Search for the cell housing the specified text and yield its (X, Y) center coordinate. 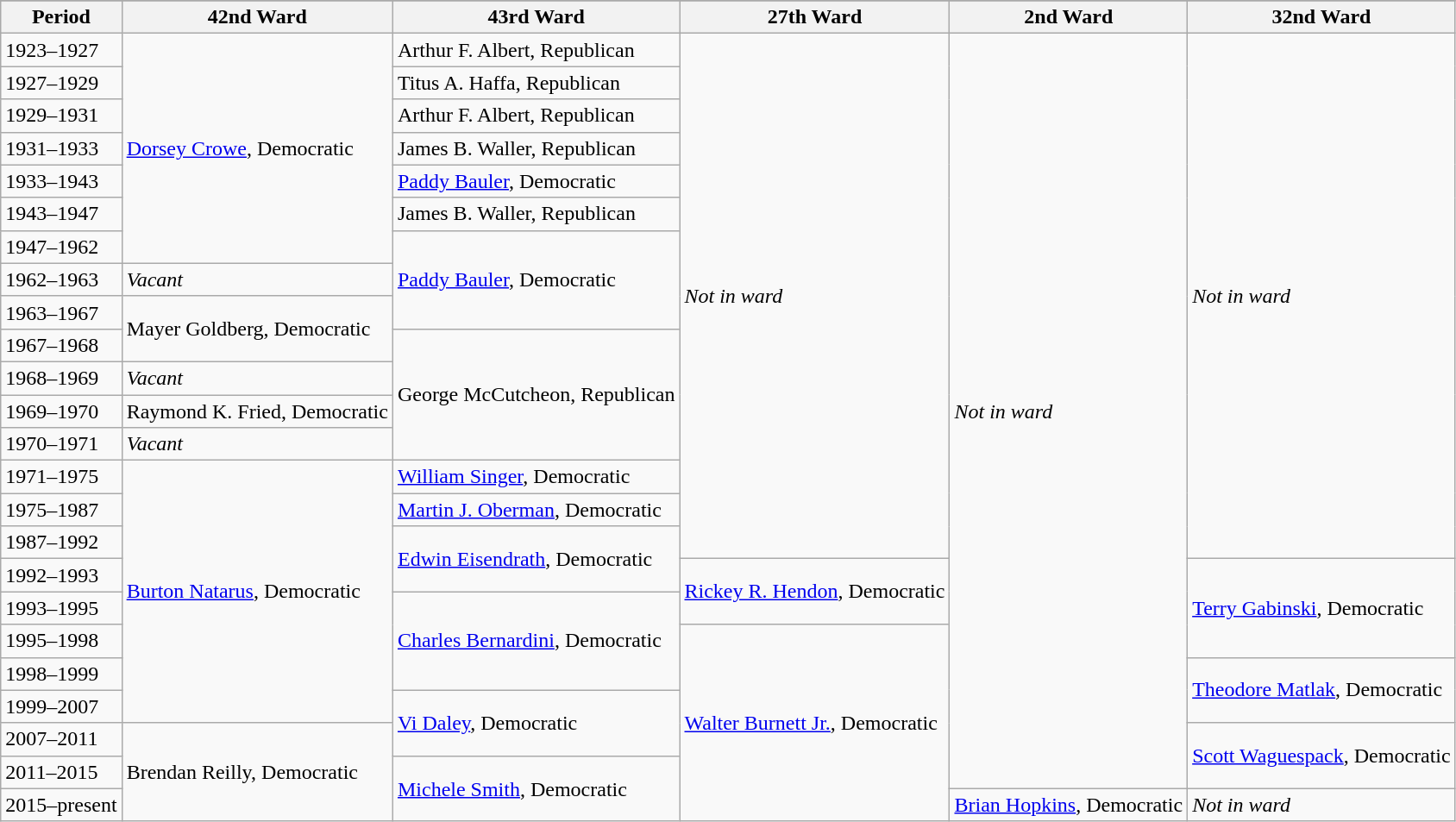
Raymond K. Fried, Democratic (257, 411)
1943–1947 (61, 214)
1987–1992 (61, 543)
27th Ward (814, 17)
1993–1995 (61, 608)
Titus A. Haffa, Republican (537, 83)
1967–1968 (61, 345)
1970–1971 (61, 444)
Rickey R. Hendon, Democratic (814, 592)
42nd Ward (257, 17)
2nd Ward (1069, 17)
Brendan Reilly, Democratic (257, 772)
Charles Bernardini, Democratic (537, 641)
2011–2015 (61, 772)
1931–1933 (61, 148)
1963–1967 (61, 312)
1975–1987 (61, 510)
Vi Daley, Democratic (537, 723)
1998–1999 (61, 674)
Martin J. Oberman, Democratic (537, 510)
1995–1998 (61, 641)
Mayer Goldberg, Democratic (257, 329)
32nd Ward (1321, 17)
Edwin Eisendrath, Democratic (537, 559)
43rd Ward (537, 17)
2015–present (61, 805)
1999–2007 (61, 706)
1968–1969 (61, 378)
1927–1929 (61, 83)
1969–1970 (61, 411)
William Singer, Democratic (537, 477)
Michele Smith, Democratic (537, 788)
2007–2011 (61, 739)
Brian Hopkins, Democratic (1069, 805)
Scott Waguespack, Democratic (1321, 756)
1971–1975 (61, 477)
1962–1963 (61, 279)
Dorsey Crowe, Democratic (257, 148)
Burton Natarus, Democratic (257, 592)
1929–1931 (61, 116)
1923–1927 (61, 50)
Period (61, 17)
George McCutcheon, Republican (537, 394)
1933–1943 (61, 181)
1947–1962 (61, 247)
Walter Burnett Jr., Democratic (814, 723)
1992–1993 (61, 575)
Terry Gabinski, Democratic (1321, 608)
Theodore Matlak, Democratic (1321, 690)
